For the text-containing cell, return its midpoint in [X, Y] coordinate format. 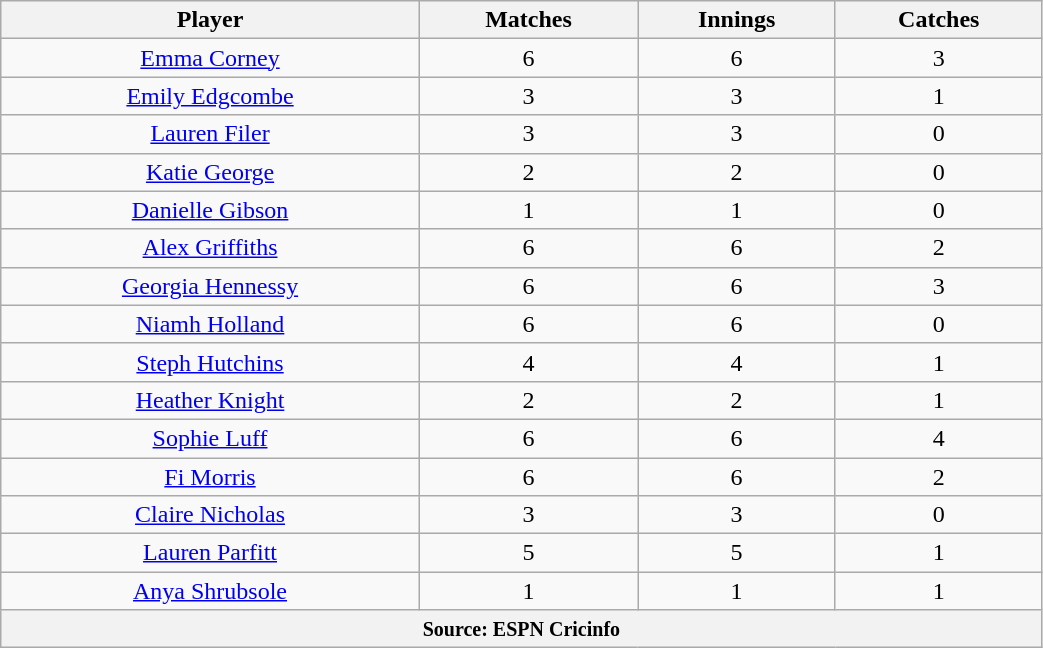
Claire Nicholas [210, 515]
Niamh Holland [210, 324]
Player [210, 20]
Lauren Parfitt [210, 553]
Georgia Hennessy [210, 286]
Heather Knight [210, 400]
Steph Hutchins [210, 362]
Innings [737, 20]
Fi Morris [210, 477]
Emma Corney [210, 58]
Anya Shrubsole [210, 591]
Alex Griffiths [210, 248]
Matches [528, 20]
Lauren Filer [210, 134]
Emily Edgcombe [210, 96]
Sophie Luff [210, 438]
Katie George [210, 172]
Source: ESPN Cricinfo [522, 629]
Catches [938, 20]
Danielle Gibson [210, 210]
